Return [x, y] of the center of cell containing provided text 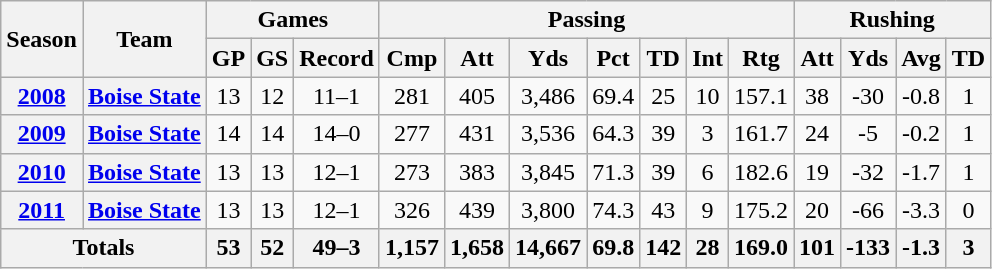
-3.3 [922, 210]
-0.2 [922, 134]
405 [476, 96]
281 [412, 96]
GP [228, 58]
277 [412, 134]
52 [272, 248]
2010 [42, 172]
-5 [868, 134]
38 [818, 96]
24 [818, 134]
2011 [42, 210]
14,667 [548, 248]
Games [292, 20]
273 [412, 172]
20 [818, 210]
53 [228, 248]
175.2 [760, 210]
69.4 [614, 96]
-1.3 [922, 248]
43 [664, 210]
12 [272, 96]
-66 [868, 210]
-0.8 [922, 96]
Rushing [892, 20]
GS [272, 58]
11–1 [337, 96]
-1.7 [922, 172]
Season [42, 39]
Rtg [760, 58]
169.0 [760, 248]
0 [968, 210]
Cmp [412, 58]
Pct [614, 58]
383 [476, 172]
-32 [868, 172]
Avg [922, 58]
439 [476, 210]
10 [708, 96]
Int [708, 58]
161.7 [760, 134]
25 [664, 96]
74.3 [614, 210]
28 [708, 248]
157.1 [760, 96]
19 [818, 172]
71.3 [614, 172]
14–0 [337, 134]
-133 [868, 248]
64.3 [614, 134]
3,845 [548, 172]
49–3 [337, 248]
142 [664, 248]
1,658 [476, 248]
3,486 [548, 96]
3,536 [548, 134]
69.8 [614, 248]
9 [708, 210]
-30 [868, 96]
Totals [104, 248]
326 [412, 210]
Team [144, 39]
6 [708, 172]
1,157 [412, 248]
2009 [42, 134]
182.6 [760, 172]
101 [818, 248]
Passing [586, 20]
3,800 [548, 210]
2008 [42, 96]
431 [476, 134]
Record [337, 58]
